From the cell containing the given text, extract its center point as [X, Y] coordinate. 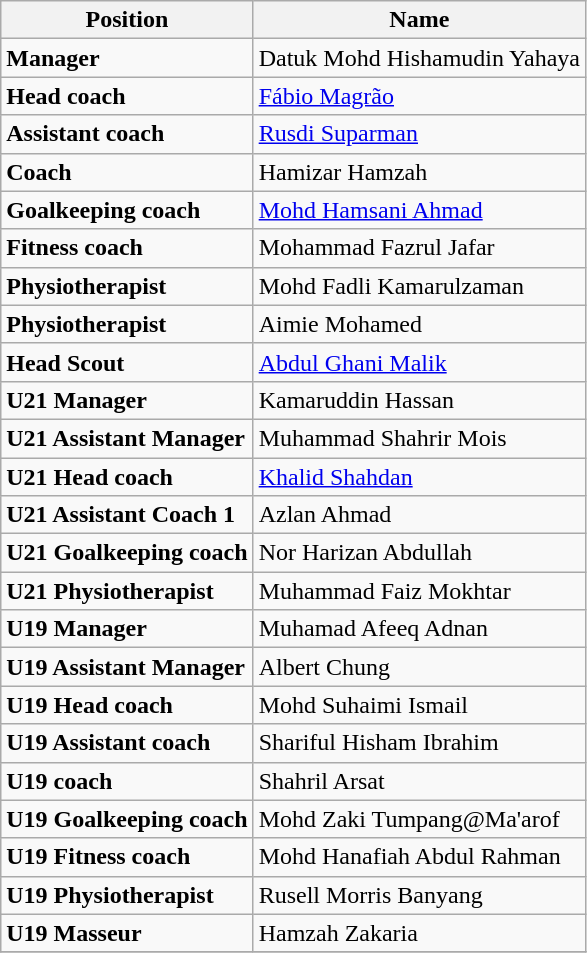
Khalid Shahdan [419, 477]
Rusdi Suparman [419, 134]
U21 Assistant Manager [127, 438]
Shahril Arsat [419, 781]
Manager [127, 58]
Mohd Hamsani Ahmad [419, 210]
Rusell Morris Banyang [419, 895]
U21 Assistant Coach 1 [127, 515]
Albert Chung [419, 667]
Muhammad Shahrir Mois [419, 438]
Mohd Hanafiah Abdul Rahman [419, 857]
U19 coach [127, 781]
Muhammad Faiz Mokhtar [419, 591]
Aimie Mohamed [419, 324]
U19 Assistant coach [127, 743]
Abdul Ghani Malik [419, 362]
Kamaruddin Hassan [419, 400]
U21 Head coach [127, 477]
Goalkeeping coach [127, 210]
Hamzah Zakaria [419, 933]
Mohd Fadli Kamarulzaman [419, 286]
Nor Harizan Abdullah [419, 553]
U19 Assistant Manager [127, 667]
Muhamad Afeeq Adnan [419, 629]
U19 Physiotherapist [127, 895]
Mohd Zaki Tumpang@Ma'arof [419, 819]
Mohd Suhaimi Ismail [419, 705]
U21 Manager [127, 400]
U19 Masseur [127, 933]
U19 Head coach [127, 705]
Name [419, 20]
Fitness coach [127, 248]
U21 Physiotherapist [127, 591]
Coach [127, 172]
Head Scout [127, 362]
Datuk Mohd Hishamudin Yahaya [419, 58]
U21 Goalkeeping coach [127, 553]
Azlan Ahmad [419, 515]
Mohammad Fazrul Jafar [419, 248]
Position [127, 20]
U19 Manager [127, 629]
Hamizar Hamzah [419, 172]
Head coach [127, 96]
U19 Fitness coach [127, 857]
U19 Goalkeeping coach [127, 819]
Shariful Hisham Ibrahim [419, 743]
Fábio Magrão [419, 96]
Assistant coach [127, 134]
